Find where the given text appears and provide that cell's center as [x, y] coordinate. 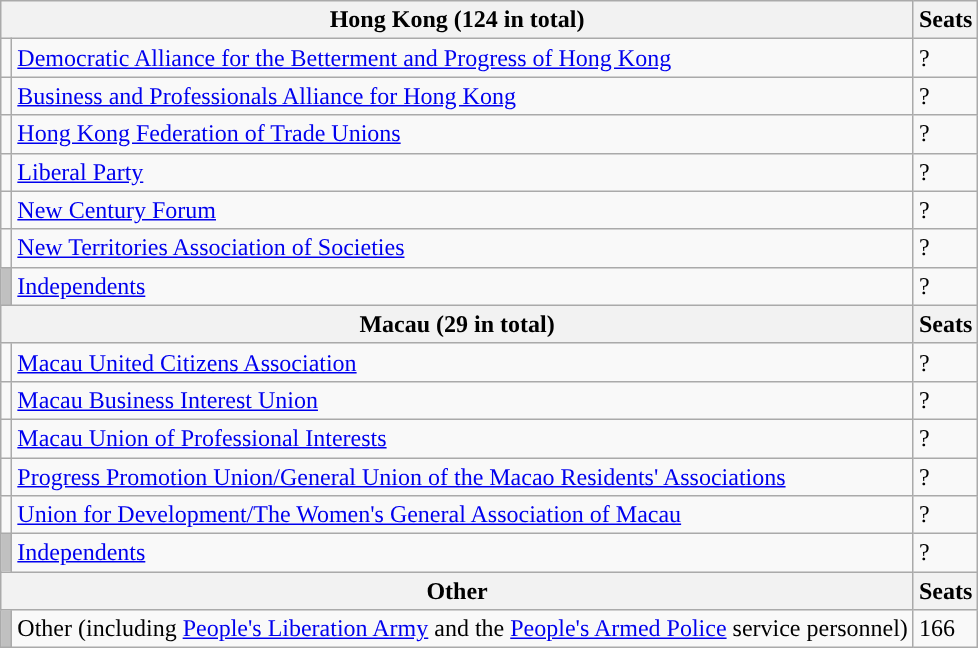
Progress Promotion Union/General Union of the Macao Residents' Associations [463, 477]
Other (including People's Liberation Army and the People's Armed Police service personnel) [463, 629]
Macau Union of Professional Interests [463, 438]
Business and Professionals Alliance for Hong Kong [463, 96]
166 [945, 629]
Other [458, 591]
Liberal Party [463, 172]
Hong Kong Federation of Trade Unions [463, 134]
Democratic Alliance for the Betterment and Progress of Hong Kong [463, 58]
New Territories Association of Societies [463, 248]
New Century Forum [463, 210]
Macau United Citizens Association [463, 362]
Macau Business Interest Union [463, 400]
Union for Development/The Women's General Association of Macau [463, 515]
Macau (29 in total) [458, 324]
Hong Kong (124 in total) [458, 20]
